Determine the [X, Y] coordinate at the center of the cell enclosing the given text.  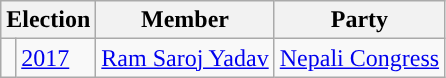
Election [48, 20]
Party [359, 20]
Nepali Congress [359, 58]
2017 [56, 58]
Member [185, 20]
Ram Saroj Yadav [185, 58]
